Detect which cell encompasses the target text, then output its (X, Y) center coordinate. 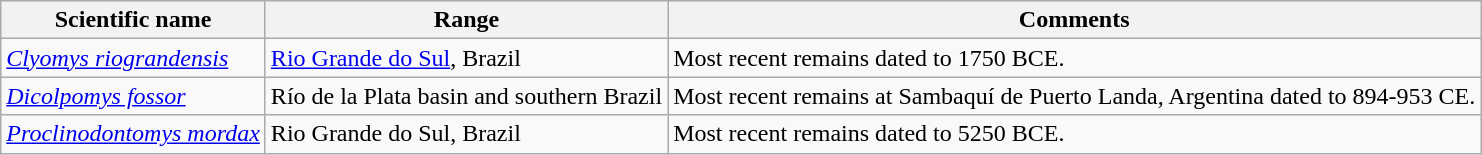
Río de la Plata basin and southern Brazil (466, 96)
Comments (1074, 20)
Most recent remains dated to 1750 BCE. (1074, 58)
Range (466, 20)
Proclinodontomys mordax (134, 134)
Clyomys riograndensis (134, 58)
Dicolpomys fossor (134, 96)
Most recent remains at Sambaquí de Puerto Landa, Argentina dated to 894-953 CE. (1074, 96)
Scientific name (134, 20)
Most recent remains dated to 5250 BCE. (1074, 134)
